From the cell containing the given text, extract its center point as (X, Y) coordinate. 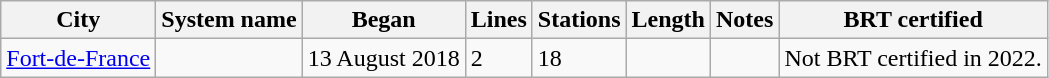
Began (384, 20)
Notes (744, 20)
System name (229, 20)
Fort-de-France (78, 58)
2 (498, 58)
Stations (579, 20)
Not BRT certified in 2022. (913, 58)
13 August 2018 (384, 58)
18 (579, 58)
BRT certified (913, 20)
City (78, 20)
Lines (498, 20)
Length (668, 20)
